Identify which cell holds the provided text, then report its [x, y] central coordinate. 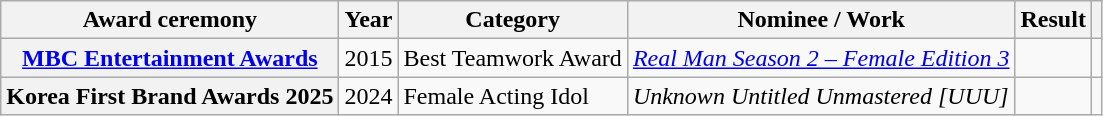
Best Teamwork Award [512, 58]
MBC Entertainment Awards [170, 58]
Female Acting Idol [512, 96]
Nominee / Work [821, 20]
Award ceremony [170, 20]
Year [368, 20]
2024 [368, 96]
Korea First Brand Awards 2025 [170, 96]
Unknown Untitled Unmastered [UUU] [821, 96]
Category [512, 20]
2015 [368, 58]
Real Man Season 2 – Female Edition 3 [821, 58]
Result [1053, 20]
